Determine the [X, Y] coordinate at the center of the cell enclosing the given text.  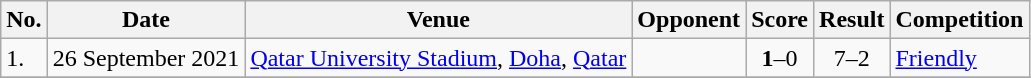
Venue [438, 20]
Score [780, 20]
7–2 [852, 58]
1. [24, 58]
No. [24, 20]
26 September 2021 [146, 58]
Qatar University Stadium, Doha, Qatar [438, 58]
Friendly [960, 58]
Result [852, 20]
Competition [960, 20]
Opponent [689, 20]
Date [146, 20]
1–0 [780, 58]
